Locate the cell with the specified text and output its [X, Y] center coordinate. 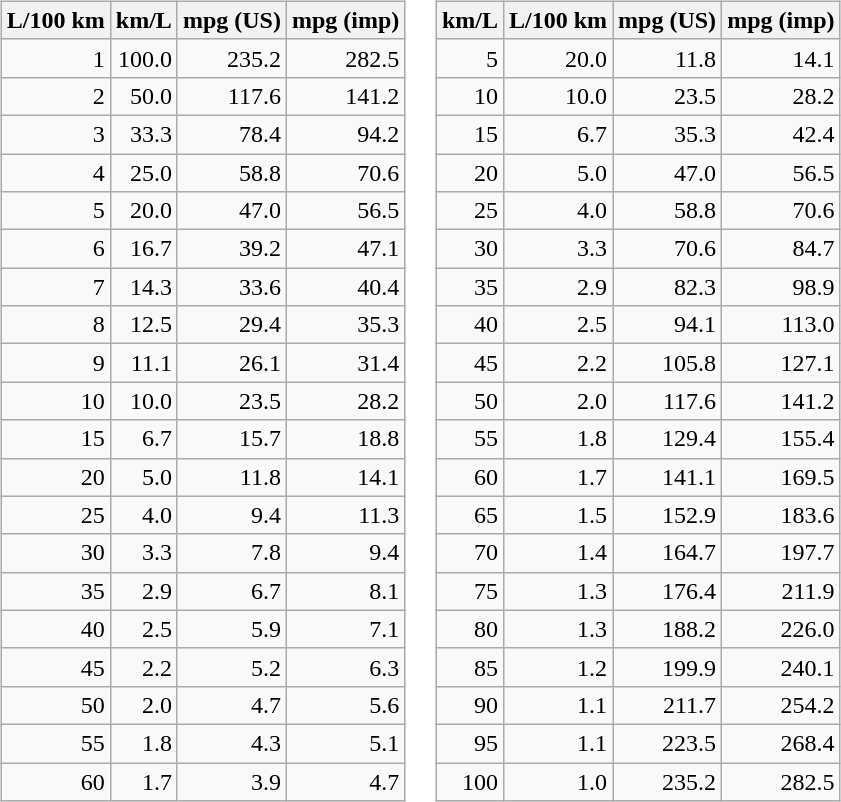
105.8 [668, 363]
42.4 [781, 134]
268.4 [781, 743]
65 [470, 515]
226.0 [781, 629]
39.2 [232, 249]
33.3 [144, 134]
98.9 [781, 287]
40.4 [345, 287]
15.7 [232, 439]
188.2 [668, 629]
11.3 [345, 515]
1.2 [558, 667]
7 [56, 287]
1.5 [558, 515]
82.3 [668, 287]
11.1 [144, 363]
223.5 [668, 743]
176.4 [668, 591]
152.9 [668, 515]
7.8 [232, 553]
211.9 [781, 591]
33.6 [232, 287]
29.4 [232, 325]
31.4 [345, 363]
113.0 [781, 325]
4.3 [232, 743]
100.0 [144, 58]
8.1 [345, 591]
197.7 [781, 553]
141.1 [668, 477]
94.2 [345, 134]
7.1 [345, 629]
211.7 [668, 705]
183.6 [781, 515]
47.1 [345, 249]
240.1 [781, 667]
8 [56, 325]
9 [56, 363]
5.2 [232, 667]
1.4 [558, 553]
6 [56, 249]
5.1 [345, 743]
6.3 [345, 667]
84.7 [781, 249]
254.2 [781, 705]
129.4 [668, 439]
127.1 [781, 363]
2 [56, 96]
18.8 [345, 439]
3.9 [232, 781]
78.4 [232, 134]
50.0 [144, 96]
85 [470, 667]
5.6 [345, 705]
12.5 [144, 325]
3 [56, 134]
70 [470, 553]
155.4 [781, 439]
164.7 [668, 553]
80 [470, 629]
5.9 [232, 629]
14.3 [144, 287]
25.0 [144, 173]
26.1 [232, 363]
95 [470, 743]
94.1 [668, 325]
199.9 [668, 667]
90 [470, 705]
100 [470, 781]
1.0 [558, 781]
16.7 [144, 249]
1 [56, 58]
75 [470, 591]
169.5 [781, 477]
4 [56, 173]
